Determine the [x, y] coordinate at the center of the cell enclosing the given text.  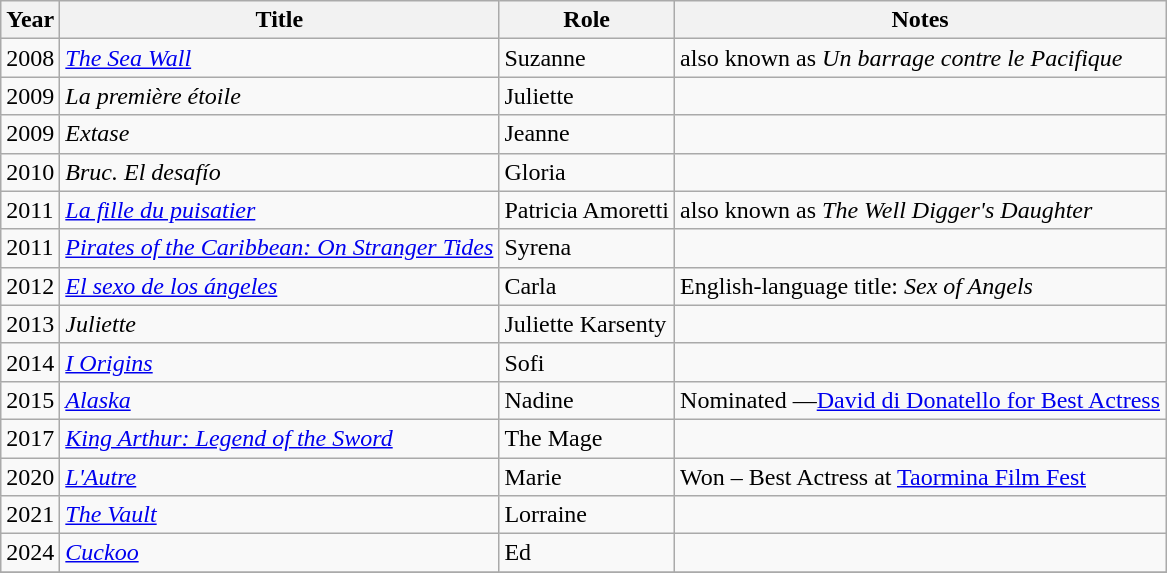
Nadine [587, 400]
Cuckoo [280, 553]
Carla [587, 286]
Sofi [587, 362]
Nominated —David di Donatello for Best Actress [920, 400]
The Vault [280, 515]
La première étoile [280, 96]
Alaska [280, 400]
El sexo de los ángeles [280, 286]
2021 [30, 515]
2020 [30, 477]
also known as Un barrage contre le Pacifique [920, 58]
English-language title: Sex of Angels [920, 286]
2010 [30, 172]
2024 [30, 553]
La fille du puisatier [280, 210]
2013 [30, 324]
also known as The Well Digger's Daughter [920, 210]
Extase [280, 134]
Juliette Karsenty [587, 324]
Ed [587, 553]
L'Autre [280, 477]
Won – Best Actress at Taormina Film Fest [920, 477]
Year [30, 20]
King Arthur: Legend of the Sword [280, 438]
2012 [30, 286]
I Origins [280, 362]
2017 [30, 438]
Bruc. El desafío [280, 172]
2008 [30, 58]
Notes [920, 20]
Pirates of the Caribbean: On Stranger Tides [280, 248]
Lorraine [587, 515]
The Mage [587, 438]
Role [587, 20]
Gloria [587, 172]
Syrena [587, 248]
The Sea Wall [280, 58]
Title [280, 20]
Jeanne [587, 134]
Suzanne [587, 58]
Marie [587, 477]
Patricia Amoretti [587, 210]
2015 [30, 400]
2014 [30, 362]
